Locate the cell with the specified text and output its [x, y] center coordinate. 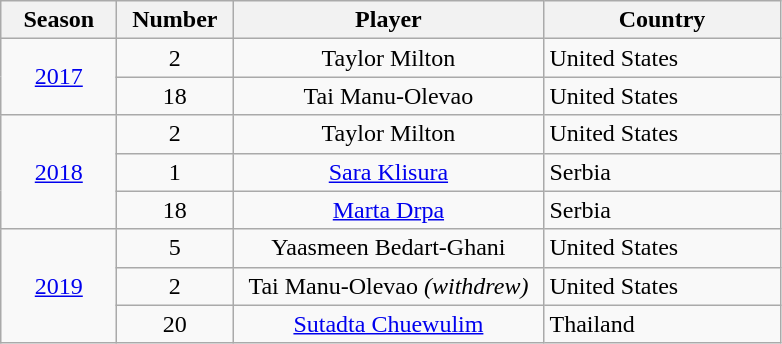
Tai Manu-Olevao [388, 96]
Marta Drpa [388, 210]
1 [175, 172]
20 [175, 324]
Sutadta Chuewulim [388, 324]
Country [662, 20]
Season [59, 20]
Sara Klisura [388, 172]
2018 [59, 172]
Player [388, 20]
Yaasmeen Bedart-Ghani [388, 248]
5 [175, 248]
Tai Manu-Olevao (withdrew) [388, 286]
Number [175, 20]
2017 [59, 77]
2019 [59, 286]
Thailand [662, 324]
